Detect which cell encompasses the target text, then output its [X, Y] center coordinate. 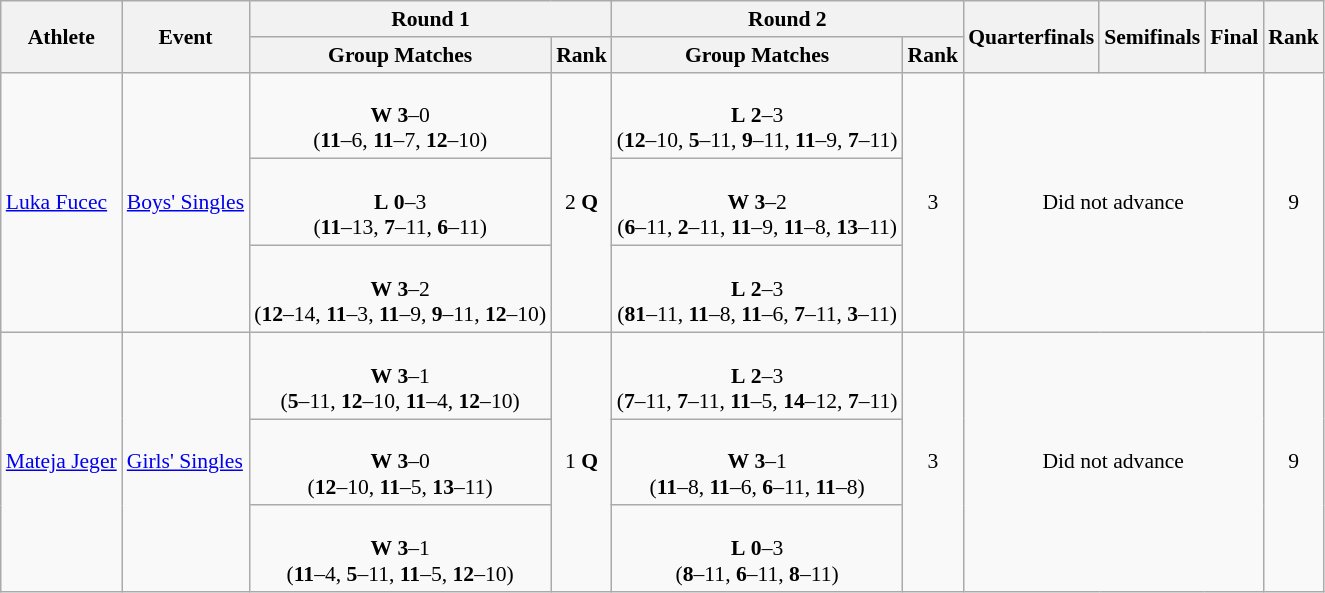
L 0–3 (11–13, 7–11, 6–11) [400, 202]
Final [1234, 36]
W 3–1 (11–4, 5–11, 11–5, 12–10) [400, 550]
2 Q [582, 202]
L 2–3 (81–11, 11–8, 11–6, 7–11, 3–11) [758, 290]
Event [186, 36]
W 3–0 (11–6, 11–7, 12–10) [400, 116]
Round 1 [430, 19]
L 2–3 (7–11, 7–11, 11–5, 14–12, 7–11) [758, 376]
Boys' Singles [186, 202]
W 3–1 (5–11, 12–10, 11–4, 12–10) [400, 376]
Athlete [62, 36]
L 2–3 (12–10, 5–11, 9–11, 11–9, 7–11) [758, 116]
Mateja Jeger [62, 462]
Semifinals [1152, 36]
Quarterfinals [1031, 36]
1 Q [582, 462]
W 3–1 (11–8, 11–6, 6–11, 11–8) [758, 462]
Round 2 [788, 19]
Girls' Singles [186, 462]
Luka Fucec [62, 202]
W 3–0 (12–10, 11–5, 13–11) [400, 462]
L 0–3 (8–11, 6–11, 8–11) [758, 550]
W 3–2 (12–14, 11–3, 11–9, 9–11, 12–10) [400, 290]
W 3–2 (6–11, 2–11, 11–9, 11–8, 13–11) [758, 202]
